Find where the given text appears and provide that cell's center as [X, Y] coordinate. 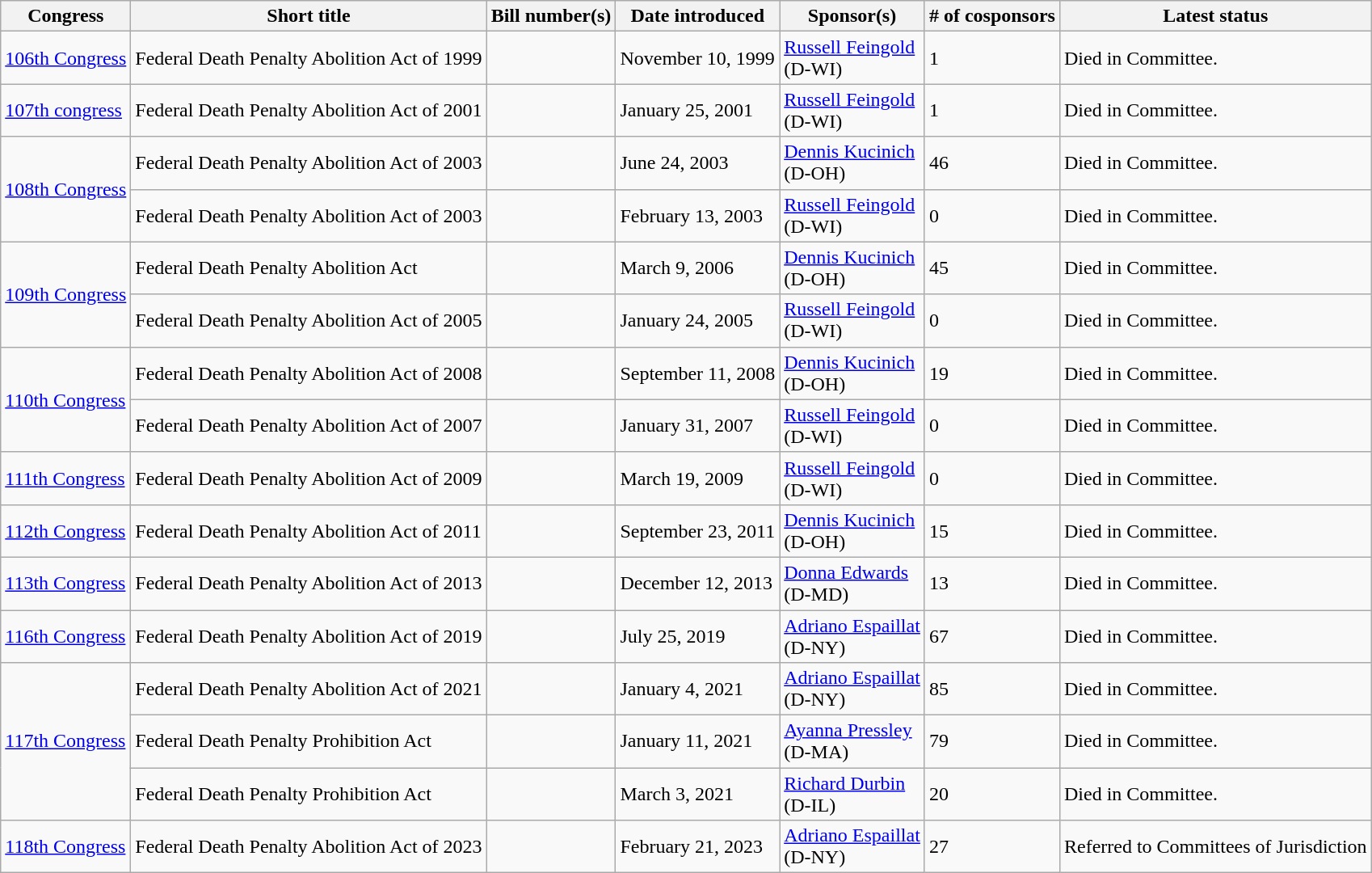
Federal Death Penalty Abolition Act of 2008 [309, 373]
Federal Death Penalty Abolition Act of 1999 [309, 58]
November 10, 1999 [698, 58]
Donna Edwards(D-MD) [852, 584]
15 [992, 530]
January 25, 2001 [698, 110]
117th Congress [66, 742]
Referred to Committees of Jurisdiction [1215, 847]
46 [992, 163]
108th Congress [66, 189]
June 24, 2003 [698, 163]
106th Congress [66, 58]
Federal Death Penalty Abolition Act of 2011 [309, 530]
Sponsor(s) [852, 16]
112th Congress [66, 530]
113th Congress [66, 584]
Federal Death Penalty Abolition Act of 2013 [309, 584]
Federal Death Penalty Abolition Act of 2009 [309, 479]
109th Congress [66, 294]
85 [992, 689]
Federal Death Penalty Abolition Act of 2019 [309, 635]
107th congress [66, 110]
# of cosponsors [992, 16]
Richard Durbin(D-IL) [852, 794]
13 [992, 584]
March 19, 2009 [698, 479]
Federal Death Penalty Abolition Act of 2023 [309, 847]
116th Congress [66, 635]
Federal Death Penalty Abolition Act of 2021 [309, 689]
79 [992, 742]
45 [992, 268]
19 [992, 373]
March 3, 2021 [698, 794]
September 23, 2011 [698, 530]
Federal Death Penalty Abolition Act of 2005 [309, 320]
January 11, 2021 [698, 742]
July 25, 2019 [698, 635]
February 13, 2003 [698, 215]
February 21, 2023 [698, 847]
Latest status [1215, 16]
Bill number(s) [551, 16]
December 12, 2013 [698, 584]
Federal Death Penalty Abolition Act [309, 268]
January 4, 2021 [698, 689]
January 31, 2007 [698, 425]
Ayanna Pressley(D-MA) [852, 742]
Federal Death Penalty Abolition Act of 2007 [309, 425]
20 [992, 794]
March 9, 2006 [698, 268]
Federal Death Penalty Abolition Act of 2001 [309, 110]
27 [992, 847]
67 [992, 635]
Date introduced [698, 16]
111th Congress [66, 479]
September 11, 2008 [698, 373]
118th Congress [66, 847]
Short title [309, 16]
Congress [66, 16]
110th Congress [66, 399]
January 24, 2005 [698, 320]
